Scan for the cell matching the given text and deliver its (X, Y) coordinate at center. 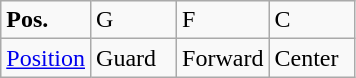
Position (46, 58)
Pos. (46, 20)
F (223, 20)
C (312, 20)
Forward (223, 58)
Guard (134, 58)
Center (312, 58)
G (134, 20)
